Find where the given text appears and provide that cell's center as [x, y] coordinate. 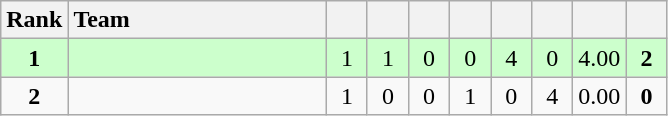
0.00 [600, 96]
4.00 [600, 58]
Rank [34, 20]
Team [198, 20]
